Capture the cell that displays the provided text and extract its (x, y) central coordinate. 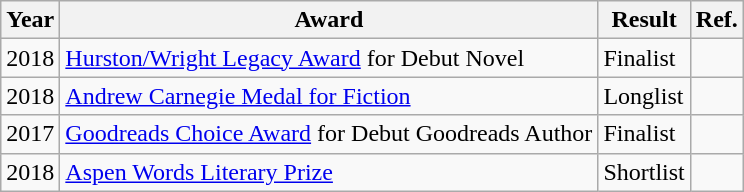
Longlist (644, 96)
Award (329, 20)
Aspen Words Literary Prize (329, 172)
Andrew Carnegie Medal for Fiction (329, 96)
Hurston/Wright Legacy Award for Debut Novel (329, 58)
2017 (30, 134)
Year (30, 20)
Goodreads Choice Award for Debut Goodreads Author (329, 134)
Result (644, 20)
Ref. (716, 20)
Shortlist (644, 172)
